For the text-containing cell, return its midpoint in [X, Y] coordinate format. 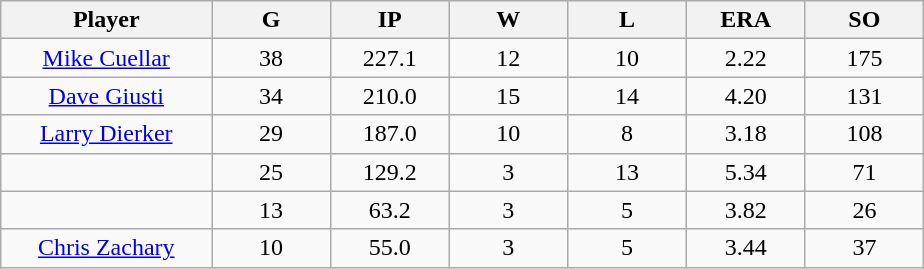
IP [390, 20]
4.20 [746, 96]
Larry Dierker [106, 134]
63.2 [390, 210]
34 [272, 96]
187.0 [390, 134]
Chris Zachary [106, 248]
5.34 [746, 172]
29 [272, 134]
Mike Cuellar [106, 58]
26 [864, 210]
227.1 [390, 58]
Player [106, 20]
Dave Giusti [106, 96]
3.44 [746, 248]
71 [864, 172]
210.0 [390, 96]
ERA [746, 20]
3.18 [746, 134]
14 [628, 96]
12 [508, 58]
G [272, 20]
108 [864, 134]
SO [864, 20]
175 [864, 58]
55.0 [390, 248]
8 [628, 134]
131 [864, 96]
38 [272, 58]
129.2 [390, 172]
L [628, 20]
25 [272, 172]
3.82 [746, 210]
2.22 [746, 58]
37 [864, 248]
15 [508, 96]
W [508, 20]
